Find where the given text appears and provide that cell's center as (X, Y) coordinate. 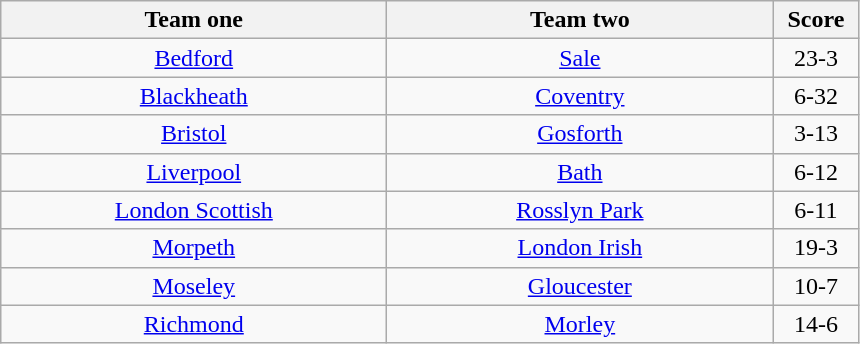
6-32 (816, 96)
Team two (580, 20)
6-11 (816, 210)
Gloucester (580, 286)
Bedford (194, 58)
3-13 (816, 134)
London Irish (580, 248)
14-6 (816, 324)
Liverpool (194, 172)
London Scottish (194, 210)
Rosslyn Park (580, 210)
23-3 (816, 58)
10-7 (816, 286)
19-3 (816, 248)
Blackheath (194, 96)
Moseley (194, 286)
Bristol (194, 134)
Bath (580, 172)
Sale (580, 58)
6-12 (816, 172)
Richmond (194, 324)
Morpeth (194, 248)
Coventry (580, 96)
Team one (194, 20)
Gosforth (580, 134)
Score (816, 20)
Morley (580, 324)
